Provide the [x, y] coordinate of the cell's center where the given text is located.  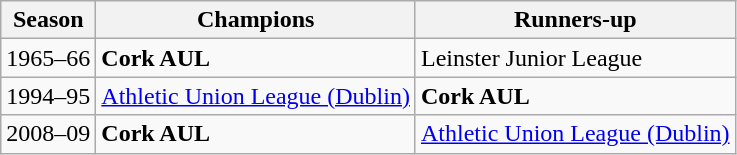
Season [48, 20]
Runners-up [575, 20]
1965–66 [48, 58]
1994–95 [48, 96]
2008–09 [48, 134]
Leinster Junior League [575, 58]
Champions [256, 20]
